Detect which cell encompasses the target text, then output its (x, y) center coordinate. 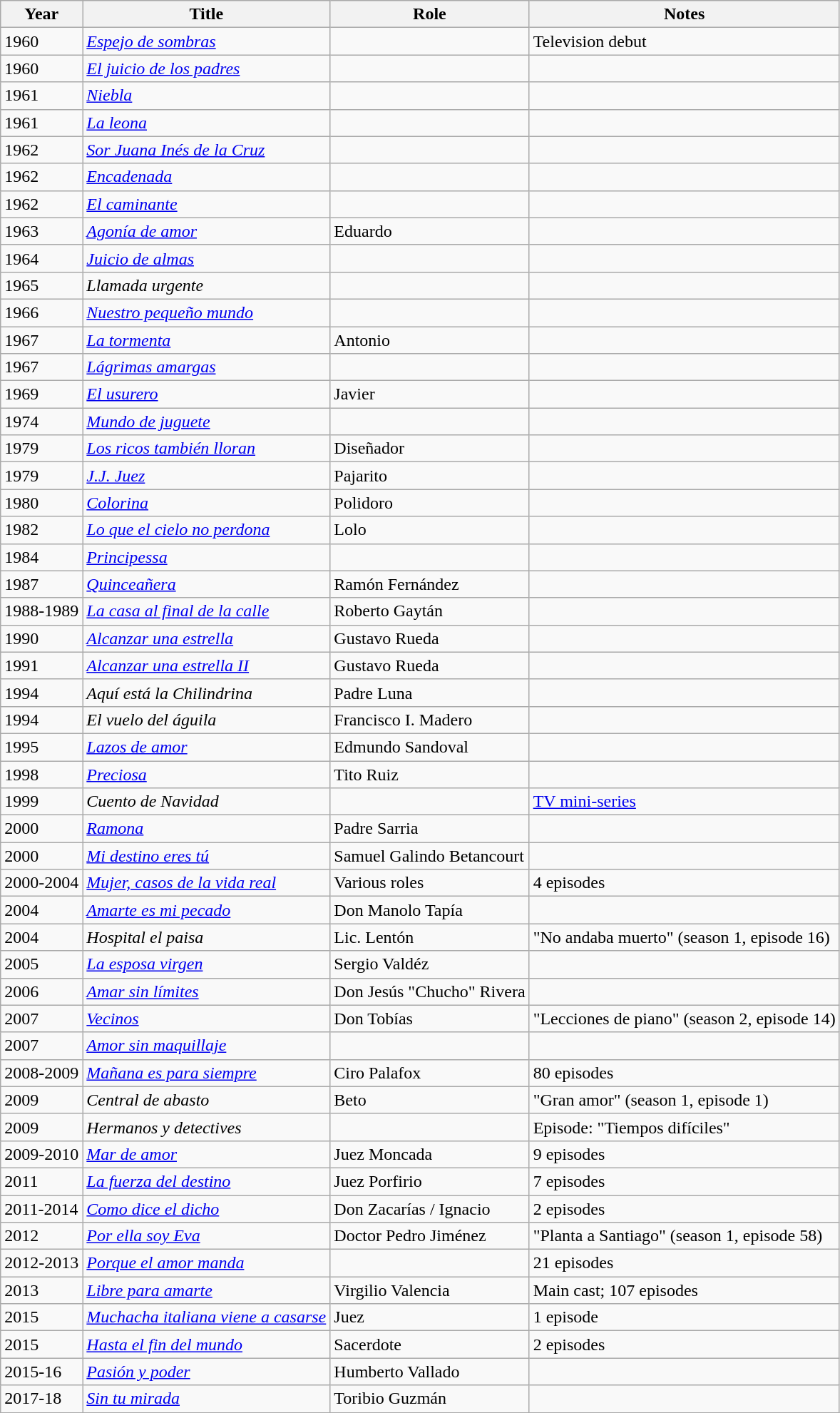
La esposa virgen (207, 964)
Sor Juana Inés de la Cruz (207, 150)
Amor sin maquillaje (207, 1046)
1988-1989 (41, 611)
Mujer, casos de la vida real (207, 883)
Padre Sarria (429, 829)
La tormenta (207, 340)
Notes (685, 14)
1999 (41, 802)
Libre para amarte (207, 1290)
Niebla (207, 96)
Sacerdote (429, 1345)
Javier (429, 394)
Quinceañera (207, 584)
Colorina (207, 503)
1963 (41, 231)
2011 (41, 1181)
Year (41, 14)
Pasión y poder (207, 1372)
Lic. Lentón (429, 937)
Lo que el cielo no perdona (207, 530)
Toribio Guzmán (429, 1399)
1965 (41, 285)
1969 (41, 394)
Mundo de juguete (207, 422)
Mar de amor (207, 1154)
1990 (41, 638)
El caminante (207, 204)
Various roles (429, 883)
Por ella soy Eva (207, 1236)
Virgilio Valencia (429, 1290)
Nuestro pequeño mundo (207, 312)
80 episodes (685, 1073)
2017-18 (41, 1399)
La leona (207, 123)
Principessa (207, 557)
Eduardo (429, 231)
Lolo (429, 530)
Preciosa (207, 774)
Alcanzar una estrella (207, 638)
1995 (41, 747)
Hospital el paisa (207, 937)
Tito Ruiz (429, 774)
Como dice el dicho (207, 1209)
Lágrimas amargas (207, 367)
Television debut (685, 41)
2012 (41, 1236)
Humberto Vallado (429, 1372)
Polidoro (429, 503)
2005 (41, 964)
1998 (41, 774)
Roberto Gaytán (429, 611)
Agonía de amor (207, 231)
Ramón Fernández (429, 584)
El vuelo del águila (207, 720)
Encadenada (207, 177)
1984 (41, 557)
"Planta a Santiago" (season 1, episode 58) (685, 1236)
1964 (41, 258)
Title (207, 14)
Muchacha italiana viene a casarse (207, 1317)
2009-2010 (41, 1154)
"Lecciones de piano" (season 2, episode 14) (685, 1019)
Aquí está la Chilindrina (207, 693)
Hermanos y detectives (207, 1127)
Beto (429, 1100)
TV mini-series (685, 802)
2008-2009 (41, 1073)
Episode: "Tiempos difíciles" (685, 1127)
La casa al final de la calle (207, 611)
Samuel Galindo Betancourt (429, 856)
Diseñador (429, 449)
Juez (429, 1317)
2000-2004 (41, 883)
Don Jesús "Chucho" Rivera (429, 991)
Los ricos también lloran (207, 449)
Don Manolo Tapía (429, 910)
Amarte es mi pecado (207, 910)
1991 (41, 665)
1982 (41, 530)
Sergio Valdéz (429, 964)
Ramona (207, 829)
Don Zacarías / Ignacio (429, 1209)
Porque el amor manda (207, 1263)
Central de abasto (207, 1100)
21 episodes (685, 1263)
Llamada urgente (207, 285)
Padre Luna (429, 693)
Antonio (429, 340)
Main cast; 107 episodes (685, 1290)
J.J. Juez (207, 476)
Ciro Palafox (429, 1073)
1966 (41, 312)
7 episodes (685, 1181)
Juez Porfirio (429, 1181)
Don Tobías (429, 1019)
Lazos de amor (207, 747)
Alcanzar una estrella II (207, 665)
Vecinos (207, 1019)
Sin tu mirada (207, 1399)
Edmundo Sandoval (429, 747)
Pajarito (429, 476)
Cuento de Navidad (207, 802)
Juez Moncada (429, 1154)
Amar sin límites (207, 991)
El juicio de los padres (207, 68)
2015-16 (41, 1372)
1974 (41, 422)
"Gran amor" (season 1, episode 1) (685, 1100)
9 episodes (685, 1154)
2011-2014 (41, 1209)
La fuerza del destino (207, 1181)
Mañana es para siempre (207, 1073)
4 episodes (685, 883)
1980 (41, 503)
2013 (41, 1290)
"No andaba muerto" (season 1, episode 16) (685, 937)
1987 (41, 584)
Francisco I. Madero (429, 720)
Espejo de sombras (207, 41)
Juicio de almas (207, 258)
Hasta el fin del mundo (207, 1345)
1 episode (685, 1317)
Role (429, 14)
2006 (41, 991)
2012-2013 (41, 1263)
Mi destino eres tú (207, 856)
Doctor Pedro Jiménez (429, 1236)
El usurero (207, 394)
